Pinpoint the cell where the given text exists, returning its [x, y] midpoint coordinate. 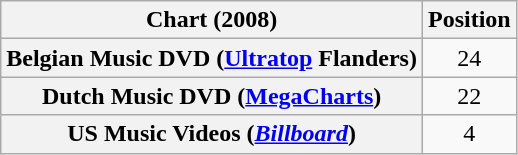
Chart (2008) [212, 20]
Dutch Music DVD (MegaCharts) [212, 96]
22 [469, 96]
4 [469, 134]
US Music Videos (Billboard) [212, 134]
Position [469, 20]
24 [469, 58]
Belgian Music DVD (Ultratop Flanders) [212, 58]
